Detect which cell encompasses the target text, then output its [X, Y] center coordinate. 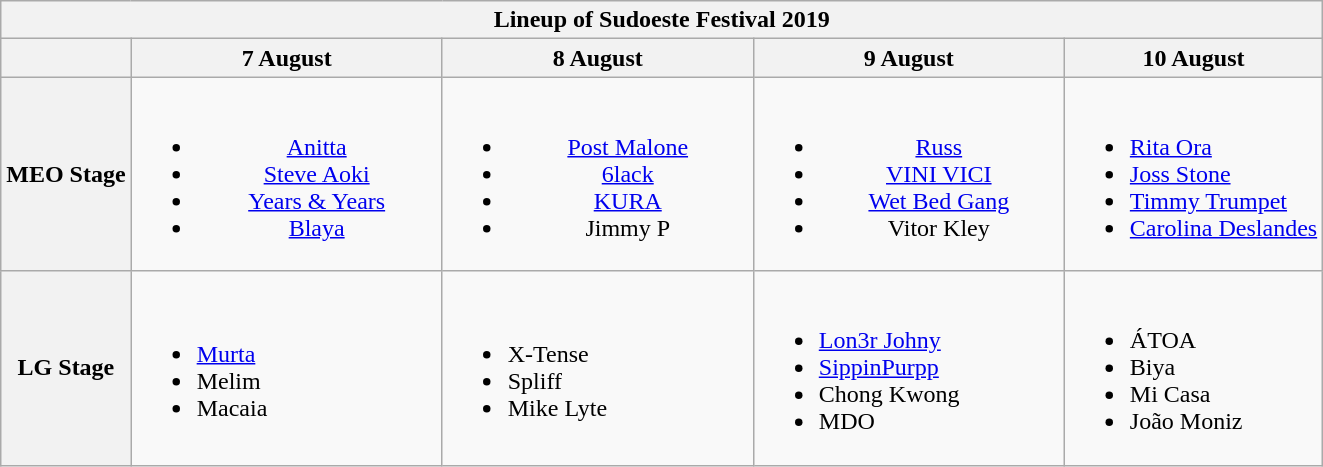
Lineup of Sudoeste Festival 2019 [662, 20]
X-TenseSpliffMike Lyte [598, 368]
RussVINI VICIWet Bed GangVitor Kley [908, 174]
AnittaSteve AokiYears & YearsBlaya [286, 174]
MurtaMelimMacaia [286, 368]
MEO Stage [66, 174]
Lon3r JohnySippinPurppChong KwongMDO [908, 368]
Post Malone6lackKURAJimmy P [598, 174]
7 August [286, 58]
10 August [1193, 58]
ÁTOABiyaMi CasaJoão Moniz [1193, 368]
8 August [598, 58]
Rita OraJoss StoneTimmy TrumpetCarolina Deslandes [1193, 174]
LG Stage [66, 368]
9 August [908, 58]
